Identify which cell holds the provided text, then report its (x, y) central coordinate. 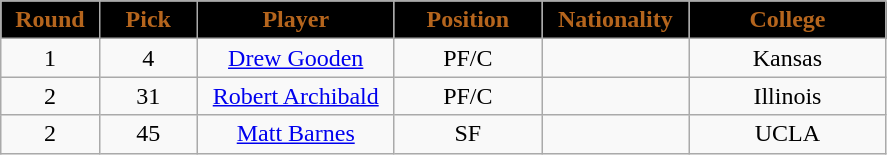
Pick (148, 20)
UCLA (788, 134)
Position (468, 20)
Player (296, 20)
Drew Gooden (296, 58)
1 (50, 58)
4 (148, 58)
Nationality (616, 20)
Illinois (788, 96)
Matt Barnes (296, 134)
45 (148, 134)
Kansas (788, 58)
Round (50, 20)
31 (148, 96)
College (788, 20)
Robert Archibald (296, 96)
SF (468, 134)
